Provide the [X, Y] coordinate of the cell's center where the given text is located.  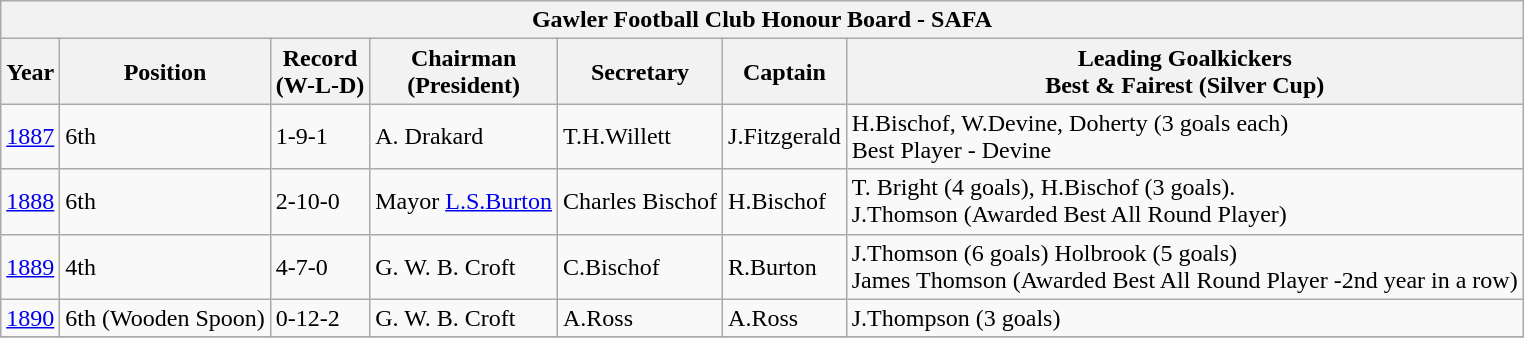
Year [30, 72]
Mayor L.S.Burton [464, 202]
Leading GoalkickersBest & Fairest (Silver Cup) [1184, 72]
1-9-1 [320, 136]
Captain [785, 72]
0-12-2 [320, 318]
Charles Bischof [640, 202]
Secretary [640, 72]
1890 [30, 318]
1887 [30, 136]
J.Thomson (6 goals) Holbrook (5 goals)James Thomson (Awarded Best All Round Player -2nd year in a row) [1184, 266]
4-7-0 [320, 266]
Chairman(President) [464, 72]
T. Bright (4 goals), H.Bischof (3 goals). J.Thomson (Awarded Best All Round Player) [1184, 202]
Record (W-L-D) [320, 72]
Gawler Football Club Honour Board - SAFA [762, 20]
1888 [30, 202]
R.Burton [785, 266]
1889 [30, 266]
H.Bischof [785, 202]
C.Bischof [640, 266]
Position [165, 72]
J.Thompson (3 goals) [1184, 318]
4th [165, 266]
A. Drakard [464, 136]
H.Bischof, W.Devine, Doherty (3 goals each) Best Player - Devine [1184, 136]
2-10-0 [320, 202]
J.Fitzgerald [785, 136]
6th (Wooden Spoon) [165, 318]
T.H.Willett [640, 136]
